Capture the cell that displays the provided text and extract its [X, Y] central coordinate. 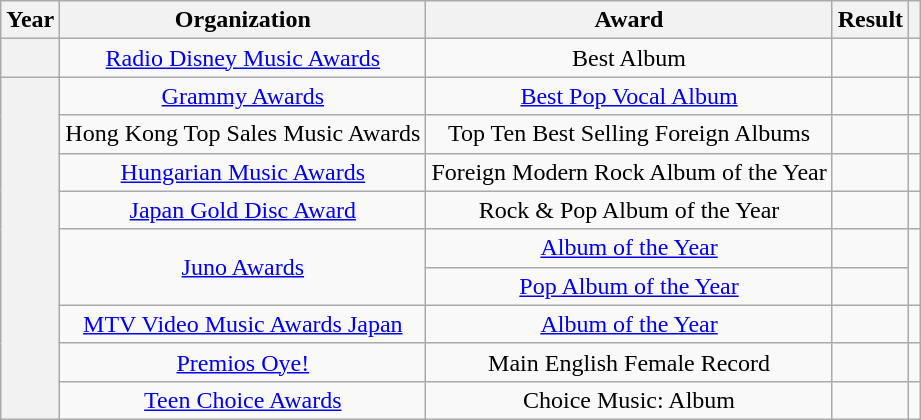
Rock & Pop Album of the Year [629, 210]
Hong Kong Top Sales Music Awards [243, 134]
Japan Gold Disc Award [243, 210]
MTV Video Music Awards Japan [243, 324]
Best Pop Vocal Album [629, 96]
Choice Music: Album [629, 400]
Year [30, 20]
Pop Album of the Year [629, 286]
Result [870, 20]
Foreign Modern Rock Album of the Year [629, 172]
Award [629, 20]
Best Album [629, 58]
Organization [243, 20]
Top Ten Best Selling Foreign Albums [629, 134]
Teen Choice Awards [243, 400]
Main English Female Record [629, 362]
Grammy Awards [243, 96]
Premios Oye! [243, 362]
Hungarian Music Awards [243, 172]
Radio Disney Music Awards [243, 58]
Juno Awards [243, 267]
